For the text-containing cell, return its midpoint in (x, y) coordinate format. 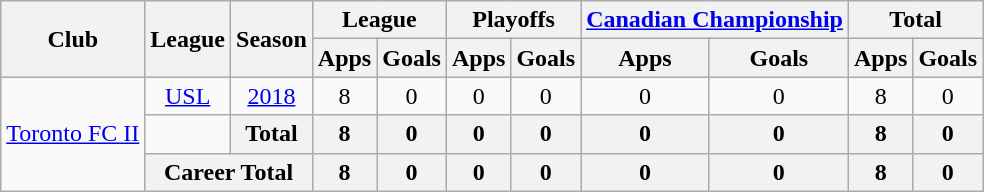
2018 (272, 96)
Career Total (228, 172)
Canadian Championship (715, 20)
Toronto FC II (73, 134)
Playoffs (513, 20)
USL (188, 96)
Club (73, 39)
Season (272, 39)
